Return the [x, y] coordinate for the center point of the cell that contains the specified text.  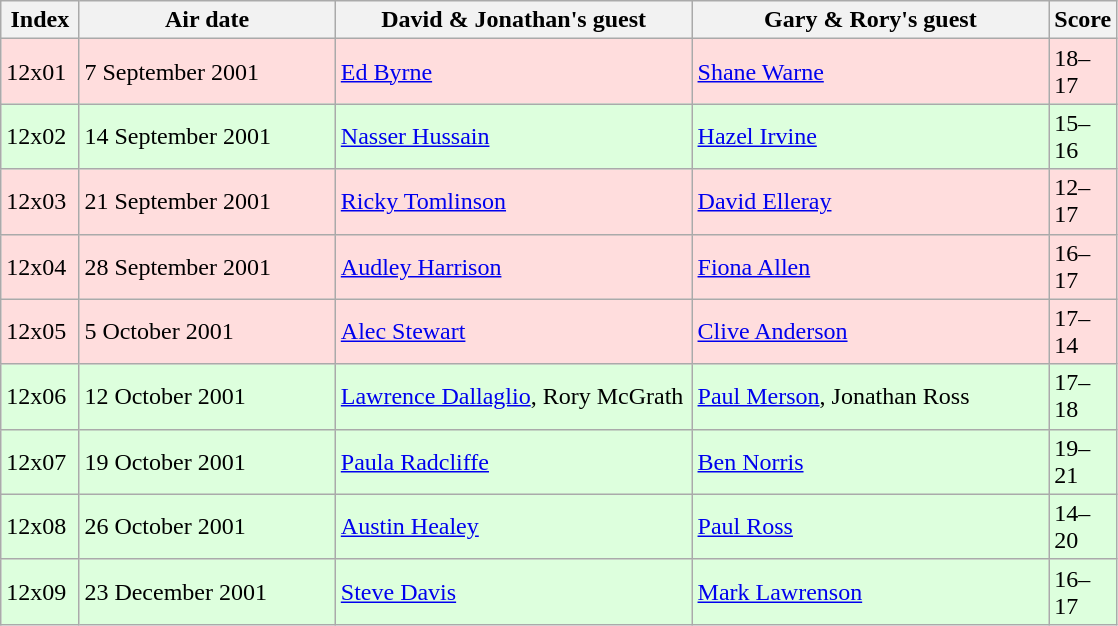
7 September 2001 [207, 72]
12x04 [40, 266]
28 September 2001 [207, 266]
Paul Ross [870, 526]
Steve Davis [514, 592]
Nasser Hussain [514, 136]
Ed Byrne [514, 72]
Air date [207, 20]
Index [40, 20]
19 October 2001 [207, 462]
18–17 [1083, 72]
17–18 [1083, 396]
Austin Healey [514, 526]
Fiona Allen [870, 266]
26 October 2001 [207, 526]
Paula Radcliffe [514, 462]
Hazel Irvine [870, 136]
David Elleray [870, 202]
12x02 [40, 136]
21 September 2001 [207, 202]
Paul Merson, Jonathan Ross [870, 396]
Gary & Rory's guest [870, 20]
12 October 2001 [207, 396]
Shane Warne [870, 72]
17–14 [1083, 332]
14–20 [1083, 526]
12x09 [40, 592]
12x01 [40, 72]
Ricky Tomlinson [514, 202]
12x06 [40, 396]
Lawrence Dallaglio, Rory McGrath [514, 396]
Ben Norris [870, 462]
12–17 [1083, 202]
Alec Stewart [514, 332]
14 September 2001 [207, 136]
12x08 [40, 526]
19–21 [1083, 462]
23 December 2001 [207, 592]
12x07 [40, 462]
Mark Lawrenson [870, 592]
David & Jonathan's guest [514, 20]
12x03 [40, 202]
15–16 [1083, 136]
12x05 [40, 332]
Audley Harrison [514, 266]
Score [1083, 20]
Clive Anderson [870, 332]
5 October 2001 [207, 332]
